Identify which cell holds the provided text, then report its (x, y) central coordinate. 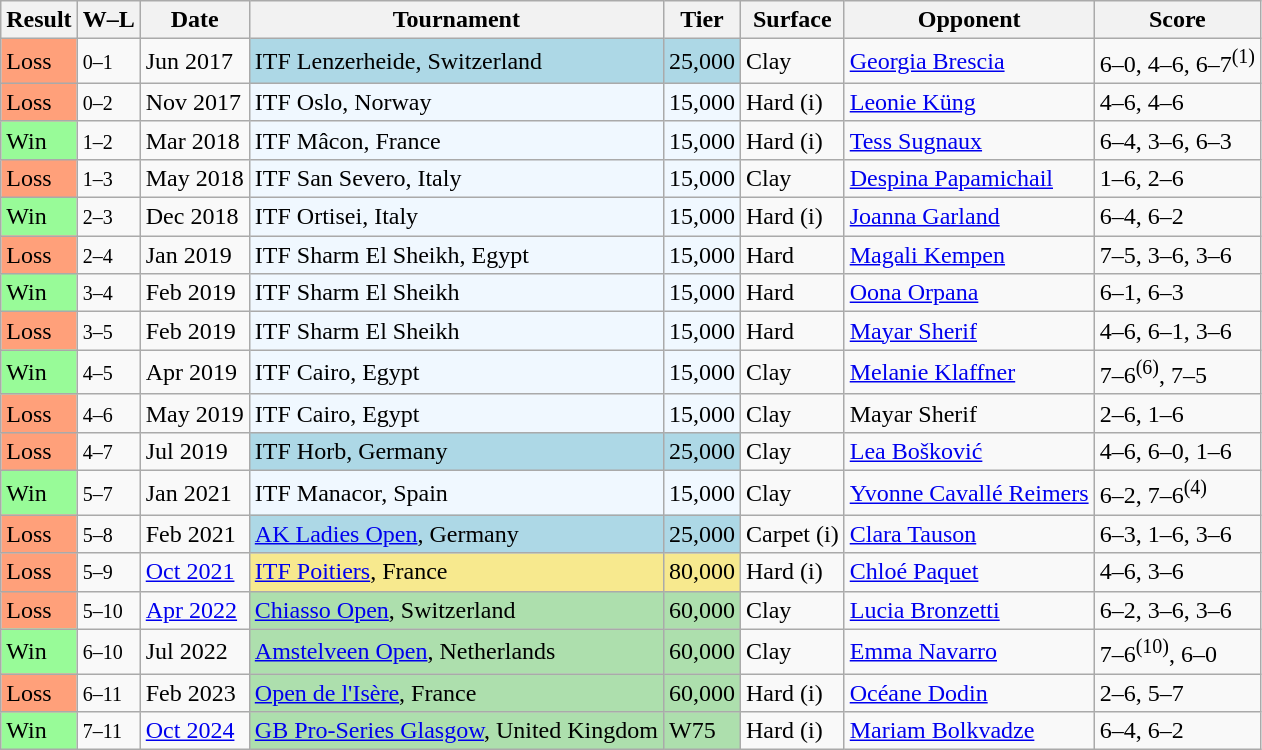
4–6, 6–1, 3–6 (1177, 331)
7–11 (108, 731)
Chloé Paquet (969, 572)
6–0, 4–6, 6–7(1) (1177, 62)
2–3 (108, 217)
5–10 (108, 610)
2–4 (108, 255)
Leonie Küng (969, 102)
Nov 2017 (194, 102)
Jul 2019 (194, 451)
Feb 2021 (194, 534)
1–2 (108, 140)
Result (39, 20)
Carpet (i) (793, 534)
Oct 2024 (194, 731)
ITF Lenzerheide, Switzerland (456, 62)
AK Ladies Open, Germany (456, 534)
W–L (108, 20)
ITF Poitiers, France (456, 572)
4–6, 6–0, 1–6 (1177, 451)
7–5, 3–6, 3–6 (1177, 255)
Feb 2023 (194, 693)
Emma Navarro (969, 652)
Despina Papamichail (969, 178)
4–5 (108, 372)
6–10 (108, 652)
Oona Orpana (969, 293)
Georgia Brescia (969, 62)
Tournament (456, 20)
Tier (702, 20)
6–4, 3–6, 6–3 (1177, 140)
Open de l'Isère, France (456, 693)
Amstelveen Open, Netherlands (456, 652)
Tess Sugnaux (969, 140)
5–7 (108, 492)
Jan 2019 (194, 255)
ITF San Severo, Italy (456, 178)
4–7 (108, 451)
GB Pro-Series Glasgow, United Kingdom (456, 731)
Chiasso Open, Switzerland (456, 610)
ITF Manacor, Spain (456, 492)
7–6(6), 7–5 (1177, 372)
7–6(10), 6–0 (1177, 652)
Apr 2022 (194, 610)
ITF Oslo, Norway (456, 102)
Surface (793, 20)
May 2018 (194, 178)
ITF Horb, Germany (456, 451)
80,000 (702, 572)
Mar 2018 (194, 140)
6–11 (108, 693)
4–6, 4–6 (1177, 102)
Dec 2018 (194, 217)
4–6, 3–6 (1177, 572)
Clara Tauson (969, 534)
Océane Dodin (969, 693)
ITF Ortisei, Italy (456, 217)
Joanna Garland (969, 217)
Jul 2022 (194, 652)
Magali Kempen (969, 255)
4–6 (108, 413)
5–9 (108, 572)
2–6, 5–7 (1177, 693)
3–4 (108, 293)
May 2019 (194, 413)
Yvonne Cavallé Reimers (969, 492)
6–2, 7–6(4) (1177, 492)
Oct 2021 (194, 572)
3–5 (108, 331)
Score (1177, 20)
2–6, 1–6 (1177, 413)
Apr 2019 (194, 372)
1–3 (108, 178)
Jun 2017 (194, 62)
0–2 (108, 102)
6–3, 1–6, 3–6 (1177, 534)
Opponent (969, 20)
1–6, 2–6 (1177, 178)
6–2, 3–6, 3–6 (1177, 610)
Lucia Bronzetti (969, 610)
Jan 2021 (194, 492)
5–8 (108, 534)
W75 (702, 731)
ITF Mâcon, France (456, 140)
Melanie Klaffner (969, 372)
Date (194, 20)
Lea Bošković (969, 451)
Mariam Bolkvadze (969, 731)
ITF Sharm El Sheikh, Egypt (456, 255)
0–1 (108, 62)
6–1, 6–3 (1177, 293)
